Identify which cell holds the provided text, then report its (x, y) central coordinate. 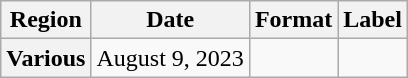
Region (46, 20)
Format (293, 20)
Various (46, 58)
Label (373, 20)
August 9, 2023 (170, 58)
Date (170, 20)
